Find where the given text appears and provide that cell's center as (x, y) coordinate. 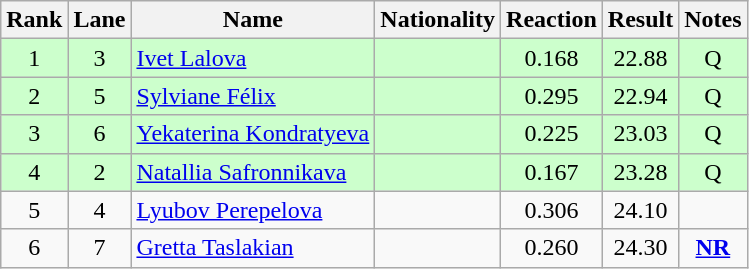
Reaction (552, 20)
1 (34, 58)
Gretta Taslakian (253, 248)
Ivet Lalova (253, 58)
23.03 (640, 134)
22.88 (640, 58)
Lyubov Perepelova (253, 210)
0.225 (552, 134)
7 (100, 248)
Sylviane Félix (253, 96)
0.168 (552, 58)
Name (253, 20)
22.94 (640, 96)
Nationality (438, 20)
24.30 (640, 248)
Yekaterina Kondratyeva (253, 134)
NR (713, 248)
23.28 (640, 172)
Notes (713, 20)
Rank (34, 20)
0.306 (552, 210)
0.260 (552, 248)
Natallia Safronnikava (253, 172)
0.295 (552, 96)
0.167 (552, 172)
Result (640, 20)
24.10 (640, 210)
Lane (100, 20)
